Determine the (x, y) coordinate at the center of the cell enclosing the given text.  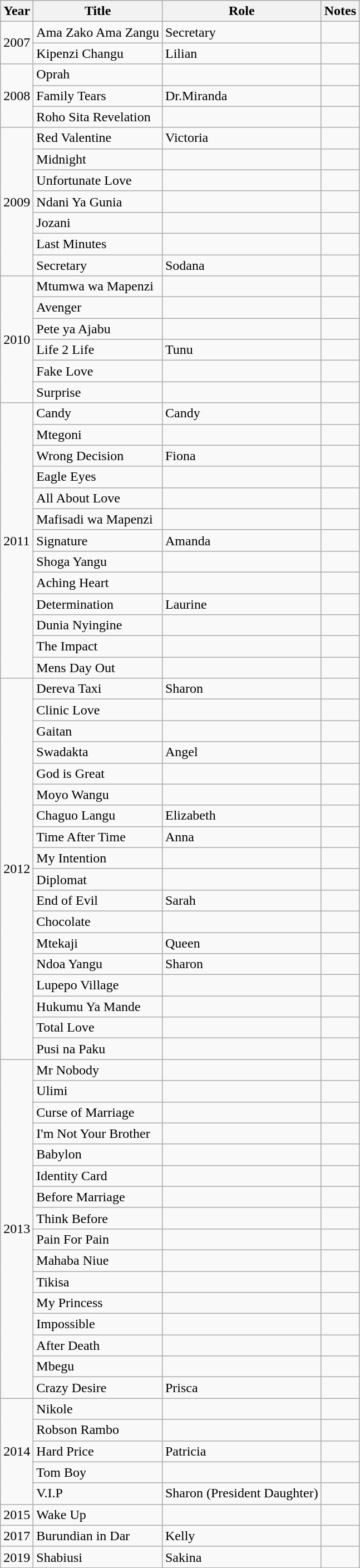
2009 (17, 201)
Shabiusi (98, 1557)
2011 (17, 541)
Pete ya Ajabu (98, 329)
Crazy Desire (98, 1388)
Signature (98, 540)
Mahaba Niue (98, 1260)
After Death (98, 1345)
Time After Time (98, 837)
Queen (241, 943)
Mtumwa wa Mapenzi (98, 287)
Sharon (President Daughter) (241, 1493)
Kelly (241, 1536)
Mtekaji (98, 943)
Lilian (241, 53)
Anna (241, 837)
Pusi na Paku (98, 1049)
Gaitan (98, 731)
Dr.Miranda (241, 96)
Prisca (241, 1388)
Jozani (98, 223)
Ndoa Yangu (98, 964)
Patricia (241, 1451)
Sodana (241, 265)
Kipenzi Changu (98, 53)
Mtegoni (98, 435)
Wrong Decision (98, 456)
Life 2 Life (98, 350)
Sarah (241, 900)
Diplomat (98, 879)
Notes (340, 11)
Mafisadi wa Mapenzi (98, 519)
Chaguo Langu (98, 816)
Lupepo Village (98, 985)
Nikole (98, 1409)
Total Love (98, 1028)
Year (17, 11)
Fiona (241, 456)
My Intention (98, 858)
2007 (17, 43)
2013 (17, 1229)
Laurine (241, 604)
Mbegu (98, 1367)
All About Love (98, 498)
Fake Love (98, 371)
Last Minutes (98, 244)
Dunia Nyingine (98, 625)
Pain For Pain (98, 1239)
Impossible (98, 1324)
Midnight (98, 159)
Swadakta (98, 752)
Sakina (241, 1557)
2017 (17, 1536)
Title (98, 11)
Tunu (241, 350)
End of Evil (98, 900)
Eagle Eyes (98, 477)
Unfortunate Love (98, 180)
2019 (17, 1557)
Chocolate (98, 921)
Hard Price (98, 1451)
Determination (98, 604)
God is Great (98, 773)
Avenger (98, 308)
Amanda (241, 540)
Robson Rambo (98, 1430)
2008 (17, 96)
Aching Heart (98, 583)
Wake Up (98, 1515)
Burundian in Dar (98, 1536)
I'm Not Your Brother (98, 1133)
2014 (17, 1451)
Ama Zako Ama Zangu (98, 32)
Shoga Yangu (98, 561)
2010 (17, 339)
Think Before (98, 1218)
Mens Day Out (98, 668)
2015 (17, 1515)
Ulimi (98, 1091)
Angel (241, 752)
Tikisa (98, 1281)
Victoria (241, 138)
Red Valentine (98, 138)
Roho Sita Revelation (98, 117)
Surprise (98, 392)
V.I.P (98, 1493)
Clinic Love (98, 710)
Dereva Taxi (98, 689)
The Impact (98, 647)
Moyo Wangu (98, 795)
Identity Card (98, 1176)
Hukumu Ya Mande (98, 1007)
Mr Nobody (98, 1070)
Oprah (98, 75)
Role (241, 11)
My Princess (98, 1303)
Family Tears (98, 96)
Curse of Marriage (98, 1112)
Before Marriage (98, 1197)
Elizabeth (241, 816)
Ndani Ya Gunia (98, 201)
2012 (17, 869)
Babylon (98, 1155)
Tom Boy (98, 1472)
